From the cell containing the given text, extract its center point as (x, y) coordinate. 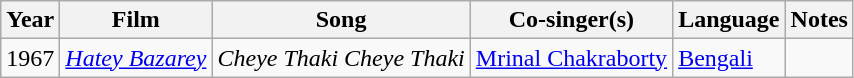
Co-singer(s) (571, 20)
Year (30, 20)
Mrinal Chakraborty (571, 58)
Song (341, 20)
Language (729, 20)
Film (136, 20)
Notes (819, 20)
Hatey Bazarey (136, 58)
Bengali (729, 58)
1967 (30, 58)
Cheye Thaki Cheye Thaki (341, 58)
